From the cell containing the given text, extract its center point as (X, Y) coordinate. 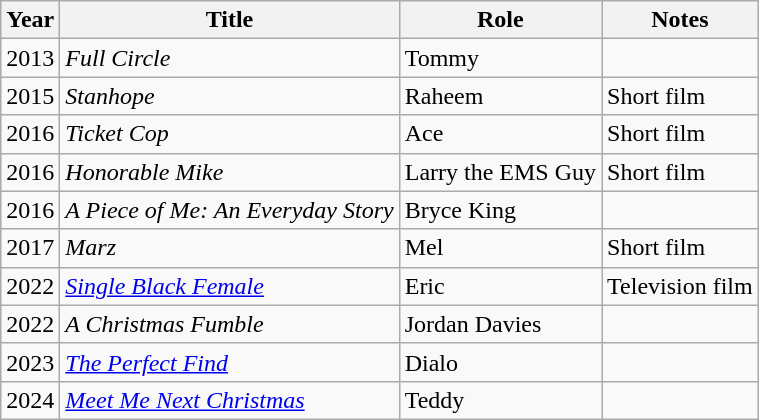
2013 (30, 58)
A Piece of Me: An Everyday Story (230, 210)
Jordan Davies (500, 324)
Year (30, 20)
Tommy (500, 58)
2017 (30, 248)
Eric (500, 286)
Honorable Mike (230, 172)
Marz (230, 248)
Raheem (500, 96)
2015 (30, 96)
Mel (500, 248)
Dialo (500, 362)
Teddy (500, 400)
Meet Me Next Christmas (230, 400)
Bryce King (500, 210)
Stanhope (230, 96)
Television film (680, 286)
Single Black Female (230, 286)
Ticket Cop (230, 134)
Larry the EMS Guy (500, 172)
Full Circle (230, 58)
The Perfect Find (230, 362)
Ace (500, 134)
Title (230, 20)
A Christmas Fumble (230, 324)
2024 (30, 400)
2023 (30, 362)
Role (500, 20)
Notes (680, 20)
